Output the [x, y] coordinate of the center of the cell containing the given text.  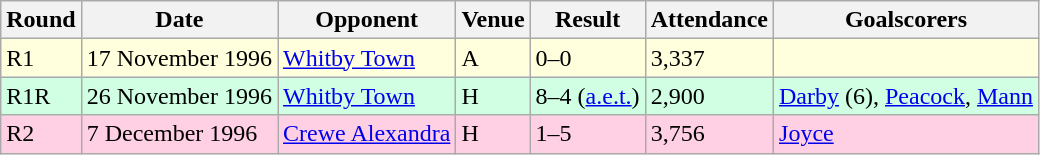
Opponent [367, 20]
Venue [493, 20]
1–5 [588, 134]
2,900 [709, 96]
Round [41, 20]
0–0 [588, 58]
7 December 1996 [179, 134]
Crewe Alexandra [367, 134]
8–4 (a.e.t.) [588, 96]
26 November 1996 [179, 96]
Goalscorers [906, 20]
3,756 [709, 134]
3,337 [709, 58]
R1 [41, 58]
Date [179, 20]
Darby (6), Peacock, Mann [906, 96]
R1R [41, 96]
17 November 1996 [179, 58]
A [493, 58]
Joyce [906, 134]
Result [588, 20]
R2 [41, 134]
Attendance [709, 20]
